Provide the [X, Y] coordinate of the cell's center where the given text is located.  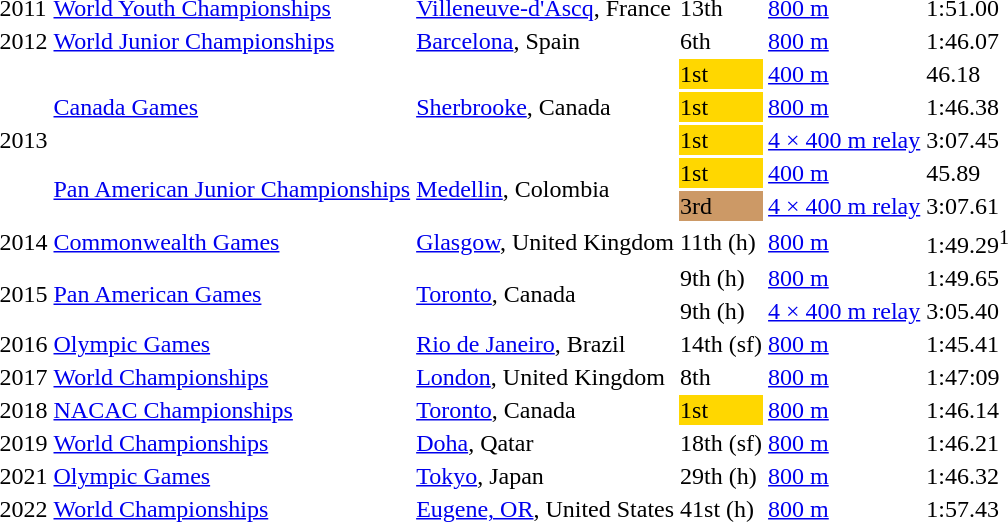
Barcelona, Spain [546, 41]
London, United Kingdom [546, 377]
Pan American Games [232, 294]
18th (sf) [722, 443]
6th [722, 41]
8th [722, 377]
Glasgow, United Kingdom [546, 242]
29th (h) [722, 476]
Pan American Junior Championships [232, 190]
Canada Games [232, 107]
World Junior Championships [232, 41]
11th (h) [722, 242]
3rd [722, 206]
Medellin, Colombia [546, 190]
Doha, Qatar [546, 443]
Rio de Janeiro, Brazil [546, 344]
Sherbrooke, Canada [546, 107]
14th (sf) [722, 344]
Commonwealth Games [232, 242]
NACAC Championships [232, 410]
Tokyo, Japan [546, 476]
